Search for the cell housing the specified text and yield its (x, y) center coordinate. 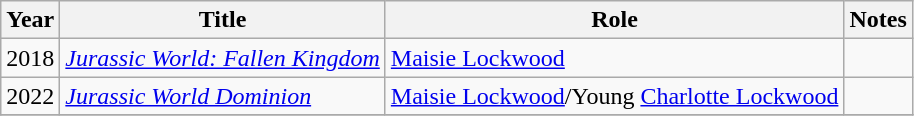
Role (614, 20)
Title (223, 20)
Maisie Lockwood (614, 58)
2022 (30, 96)
Year (30, 20)
2018 (30, 58)
Jurassic World Dominion (223, 96)
Notes (878, 20)
Maisie Lockwood/Young Charlotte Lockwood (614, 96)
Jurassic World: Fallen Kingdom (223, 58)
